Scan for the cell matching the given text and deliver its [x, y] coordinate at center. 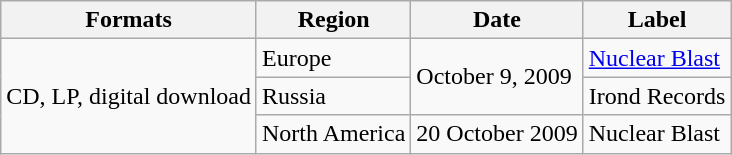
Date [497, 20]
Region [333, 20]
CD, LP, digital download [129, 96]
North America [333, 134]
20 October 2009 [497, 134]
October 9, 2009 [497, 77]
Russia [333, 96]
Irond Records [657, 96]
Formats [129, 20]
Label [657, 20]
Europe [333, 58]
